From the cell containing the given text, extract its center point as (x, y) coordinate. 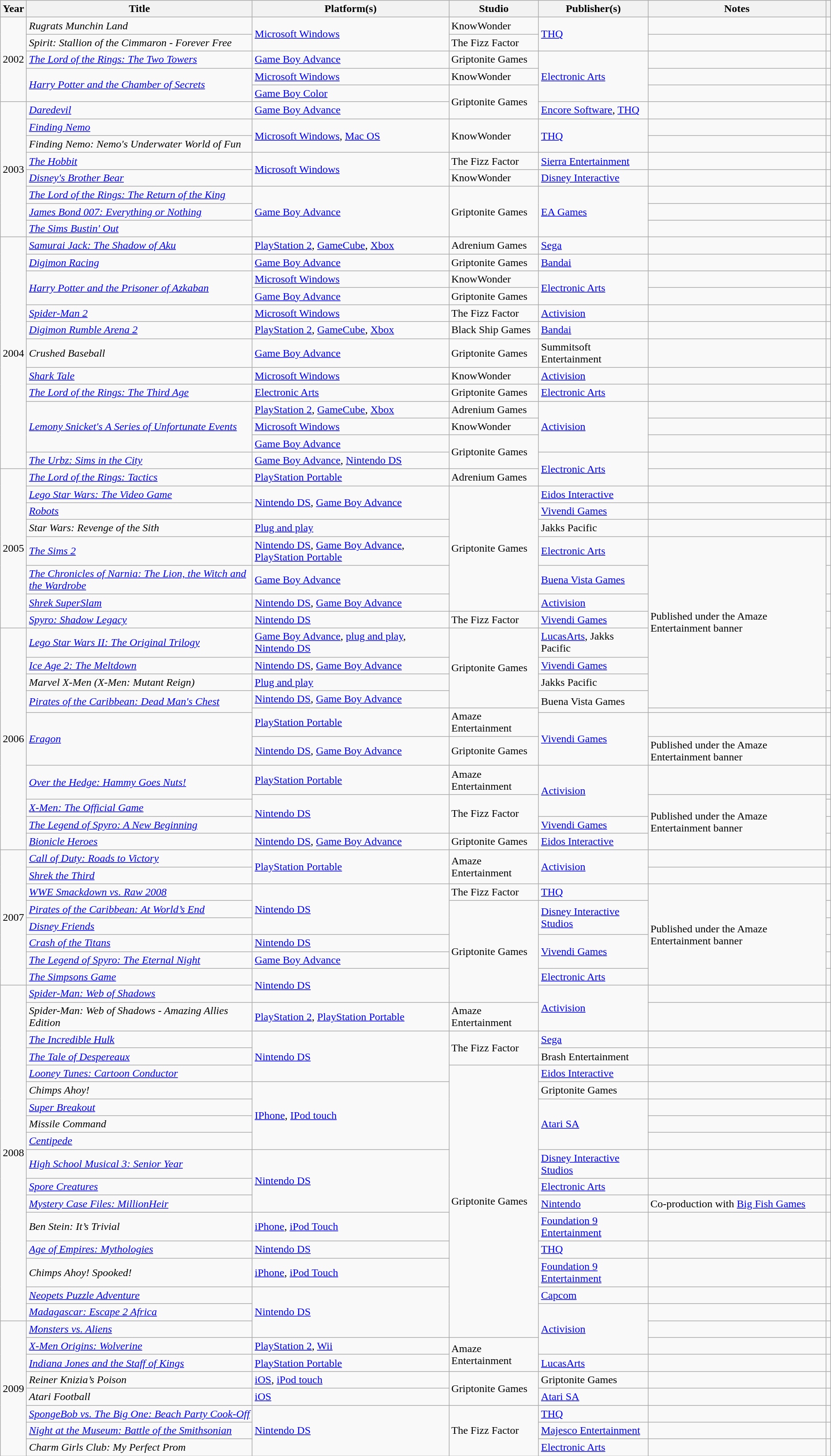
Indiana Jones and the Staff of Kings (139, 1363)
Chimps Ahoy! Spooked! (139, 1272)
Spyro: Shadow Legacy (139, 620)
Super Breakout (139, 1107)
Chimps Ahoy! (139, 1090)
Year (13, 9)
Finding Nemo: Nemo's Underwater World of Fun (139, 144)
Crash of the Titans (139, 943)
iOS (351, 1396)
Publisher(s) (593, 9)
Rugrats Munchin Land (139, 26)
Spore Creatures (139, 1187)
X-Men Origins: Wolverine (139, 1346)
PlayStation 2, PlayStation Portable (351, 1016)
LucasArts (593, 1363)
Harry Potter and the Chamber of Secrets (139, 85)
2002 (13, 60)
Night at the Museum: Battle of the Smithsonian (139, 1431)
Spider-Man 2 (139, 313)
The Lord of the Rings: The Third Age (139, 393)
The Incredible Hulk (139, 1039)
Lego Star Wars: The Video Game (139, 494)
Crushed Baseball (139, 353)
Neopets Puzzle Adventure (139, 1295)
The Tale of Despereaux (139, 1056)
Finding Nemo (139, 127)
Shrek SuperSlam (139, 603)
2006 (13, 739)
Sierra Entertainment (593, 161)
Brash Entertainment (593, 1056)
The Legend of Spyro: A New Beginning (139, 825)
The Hobbit (139, 161)
Encore Software, THQ (593, 110)
Nintendo DS, Game Boy Advance, PlayStation Portable (351, 551)
PlayStation 2, Wii (351, 1346)
Marvel X-Men (X-Men: Mutant Reign) (139, 682)
2009 (13, 1388)
Game Boy Advance, plug and play, Nintendo DS (351, 642)
IPhone, IPod touch (351, 1115)
2005 (13, 548)
The Sims Bustin' Out (139, 229)
Robots (139, 511)
WWE Smackdown vs. Raw 2008 (139, 892)
Looney Tunes: Cartoon Conductor (139, 1073)
Madagascar: Escape 2 Africa (139, 1312)
Majesco Entertainment (593, 1431)
Centipede (139, 1141)
Atari Football (139, 1396)
Daredevil (139, 110)
Black Ship Games (494, 330)
Nintendo (593, 1204)
Spider-Man: Web of Shadows (139, 994)
The Lord of the Rings: Tactics (139, 477)
Mystery Case Files: MillionHeir (139, 1204)
Reiner Knizia’s Poison (139, 1380)
Lemony Snicket's A Series of Unfortunate Events (139, 426)
The Chronicles of Narnia: The Lion, the Witch and the Wardrobe (139, 580)
Game Boy Color (351, 93)
The Simpsons Game (139, 977)
Shark Tale (139, 376)
The Urbz: Sims in the City (139, 460)
Age of Empires: Mythologies (139, 1249)
High School Musical 3: Senior Year (139, 1164)
The Lord of the Rings: The Two Towers (139, 60)
Capcom (593, 1295)
Platform(s) (351, 9)
The Lord of the Rings: The Return of the King (139, 195)
The Sims 2 (139, 551)
2004 (13, 353)
Notes (737, 9)
Game Boy Advance, Nintendo DS (351, 460)
2008 (13, 1153)
Digimon Racing (139, 263)
Missile Command (139, 1124)
Shrek the Third (139, 875)
Title (139, 9)
Studio (494, 9)
Star Wars: Revenge of the Sith (139, 528)
Microsoft Windows, Mac OS (351, 135)
Call of Duty: Roads to Victory (139, 859)
Over the Hedge: Hammy Goes Nuts! (139, 782)
Disney Friends (139, 926)
Charm Girls Club: My Perfect Prom (139, 1448)
Pirates of the Caribbean: Dead Man's Chest (139, 702)
Samurai Jack: The Shadow of Aku (139, 246)
iOS, iPod touch (351, 1380)
Ice Age 2: The Meltdown (139, 665)
Lego Star Wars II: The Original Trilogy (139, 642)
X-Men: The Official Game (139, 808)
Pirates of the Caribbean: At World’s End (139, 909)
Bionicle Heroes (139, 842)
LucasArts, Jakks Pacific (593, 642)
Spirit: Stallion of the Cimmaron - Forever Free (139, 43)
Eragon (139, 739)
Summitsoft Entertainment (593, 353)
Harry Potter and the Prisoner of Azkaban (139, 288)
Co-production with Big Fish Games (737, 1204)
The Legend of Spyro: The Eternal Night (139, 960)
James Bond 007: Everything or Nothing (139, 212)
Disney Interactive (593, 178)
SpongeBob vs. The Big One: Beach Party Cook-Off (139, 1414)
2007 (13, 918)
Monsters vs. Aliens (139, 1329)
Spider-Man: Web of Shadows - Amazing Allies Edition (139, 1016)
Digimon Rumble Arena 2 (139, 330)
Disney's Brother Bear (139, 178)
2003 (13, 169)
EA Games (593, 211)
Ben Stein: It’s Trivial (139, 1227)
